From the cell containing the given text, extract its center point as (x, y) coordinate. 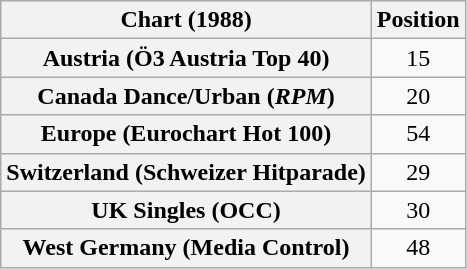
Europe (Eurochart Hot 100) (186, 134)
54 (418, 134)
15 (418, 58)
30 (418, 210)
29 (418, 172)
Switzerland (Schweizer Hitparade) (186, 172)
UK Singles (OCC) (186, 210)
48 (418, 248)
Canada Dance/Urban (RPM) (186, 96)
Chart (1988) (186, 20)
20 (418, 96)
West Germany (Media Control) (186, 248)
Austria (Ö3 Austria Top 40) (186, 58)
Position (418, 20)
